For the text-containing cell, return its midpoint in (x, y) coordinate format. 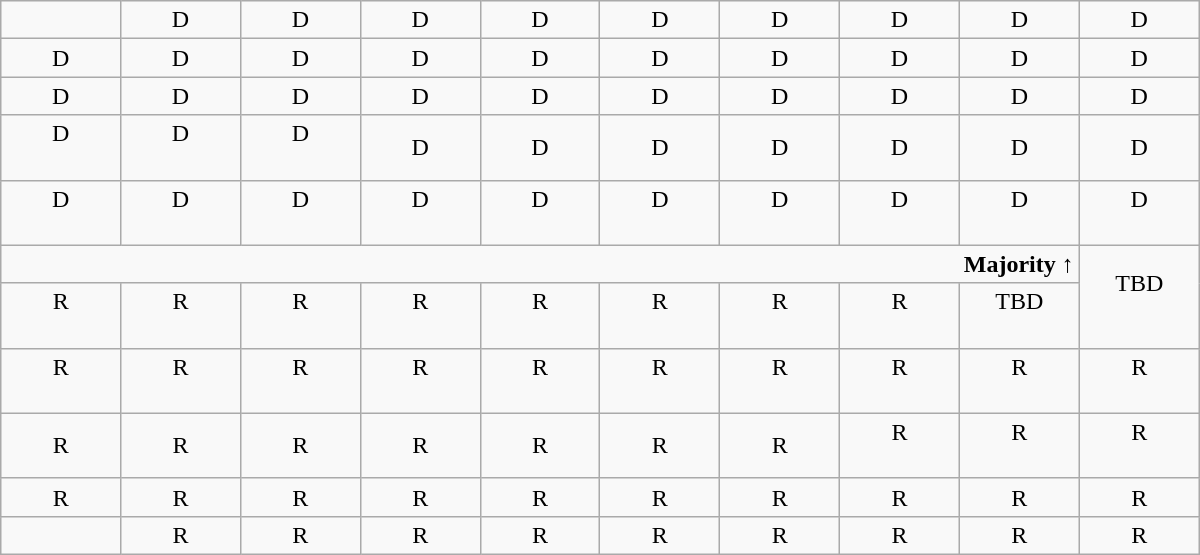
Majority ↑ (540, 264)
